Return [x, y] of the center of cell containing provided text 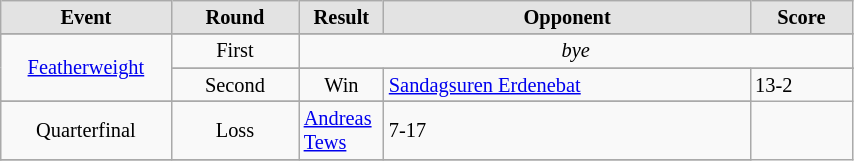
First [235, 51]
Win [342, 85]
Andreas Tews [342, 130]
Quarterfinal [86, 130]
Round [235, 17]
Loss [235, 130]
13-2 [801, 85]
Opponent [567, 17]
Result [342, 17]
Score [801, 17]
bye [576, 51]
Sandagsuren Erdenebat [567, 85]
Second [235, 85]
Featherweight [86, 68]
7-17 [567, 130]
Event [86, 17]
